Extract the (X, Y) coordinate from the center of the cell holding the provided text.  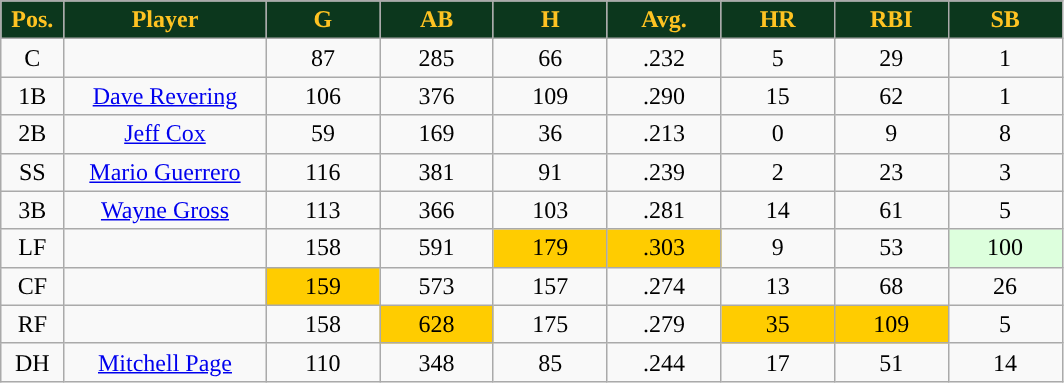
CF (32, 286)
116 (323, 172)
35 (778, 324)
169 (437, 134)
.281 (664, 210)
Avg. (664, 20)
3 (1005, 172)
0 (778, 134)
68 (892, 286)
106 (323, 96)
1B (32, 96)
628 (437, 324)
2 (778, 172)
110 (323, 362)
366 (437, 210)
Jeff Cox (165, 134)
36 (550, 134)
LF (32, 248)
8 (1005, 134)
348 (437, 362)
66 (550, 58)
.279 (664, 324)
.232 (664, 58)
29 (892, 58)
100 (1005, 248)
Mitchell Page (165, 362)
DH (32, 362)
26 (1005, 286)
17 (778, 362)
G (323, 20)
13 (778, 286)
91 (550, 172)
H (550, 20)
573 (437, 286)
SB (1005, 20)
61 (892, 210)
157 (550, 286)
HR (778, 20)
Wayne Gross (165, 210)
179 (550, 248)
C (32, 58)
.213 (664, 134)
285 (437, 58)
53 (892, 248)
103 (550, 210)
SS (32, 172)
.290 (664, 96)
85 (550, 362)
15 (778, 96)
23 (892, 172)
Dave Revering (165, 96)
.244 (664, 362)
113 (323, 210)
RF (32, 324)
59 (323, 134)
591 (437, 248)
51 (892, 362)
Pos. (32, 20)
Mario Guerrero (165, 172)
3B (32, 210)
.239 (664, 172)
87 (323, 58)
381 (437, 172)
175 (550, 324)
62 (892, 96)
2B (32, 134)
RBI (892, 20)
.303 (664, 248)
Player (165, 20)
.274 (664, 286)
159 (323, 286)
AB (437, 20)
376 (437, 96)
